Return the [X, Y] coordinate for the center point of the cell that contains the specified text.  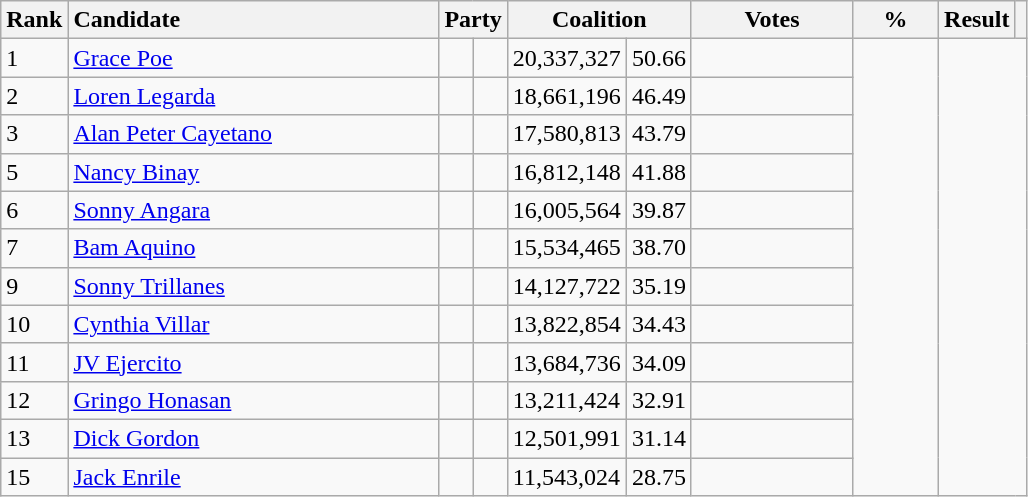
35.19 [658, 286]
32.91 [658, 400]
20,337,327 [566, 58]
Party [473, 20]
2 [34, 96]
38.70 [658, 248]
JV Ejercito [254, 362]
Votes [772, 20]
34.43 [658, 324]
Coalition [599, 20]
Dick Gordon [254, 438]
34.09 [658, 362]
11,543,024 [566, 477]
12,501,991 [566, 438]
Loren Legarda [254, 96]
12 [34, 400]
13,684,736 [566, 362]
Sonny Angara [254, 210]
15,534,465 [566, 248]
13,822,854 [566, 324]
Candidate [254, 20]
Rank [34, 20]
39.87 [658, 210]
Bam Aquino [254, 248]
Sonny Trillanes [254, 286]
13,211,424 [566, 400]
15 [34, 477]
1 [34, 58]
Gringo Honasan [254, 400]
46.49 [658, 96]
3 [34, 134]
28.75 [658, 477]
11 [34, 362]
9 [34, 286]
18,661,196 [566, 96]
41.88 [658, 172]
Result [977, 20]
Cynthia Villar [254, 324]
50.66 [658, 58]
6 [34, 210]
43.79 [658, 134]
Jack Enrile [254, 477]
16,812,148 [566, 172]
Alan Peter Cayetano [254, 134]
13 [34, 438]
31.14 [658, 438]
% [895, 20]
Nancy Binay [254, 172]
10 [34, 324]
17,580,813 [566, 134]
Grace Poe [254, 58]
7 [34, 248]
14,127,722 [566, 286]
5 [34, 172]
16,005,564 [566, 210]
